Search for the cell housing the specified text and yield its (x, y) center coordinate. 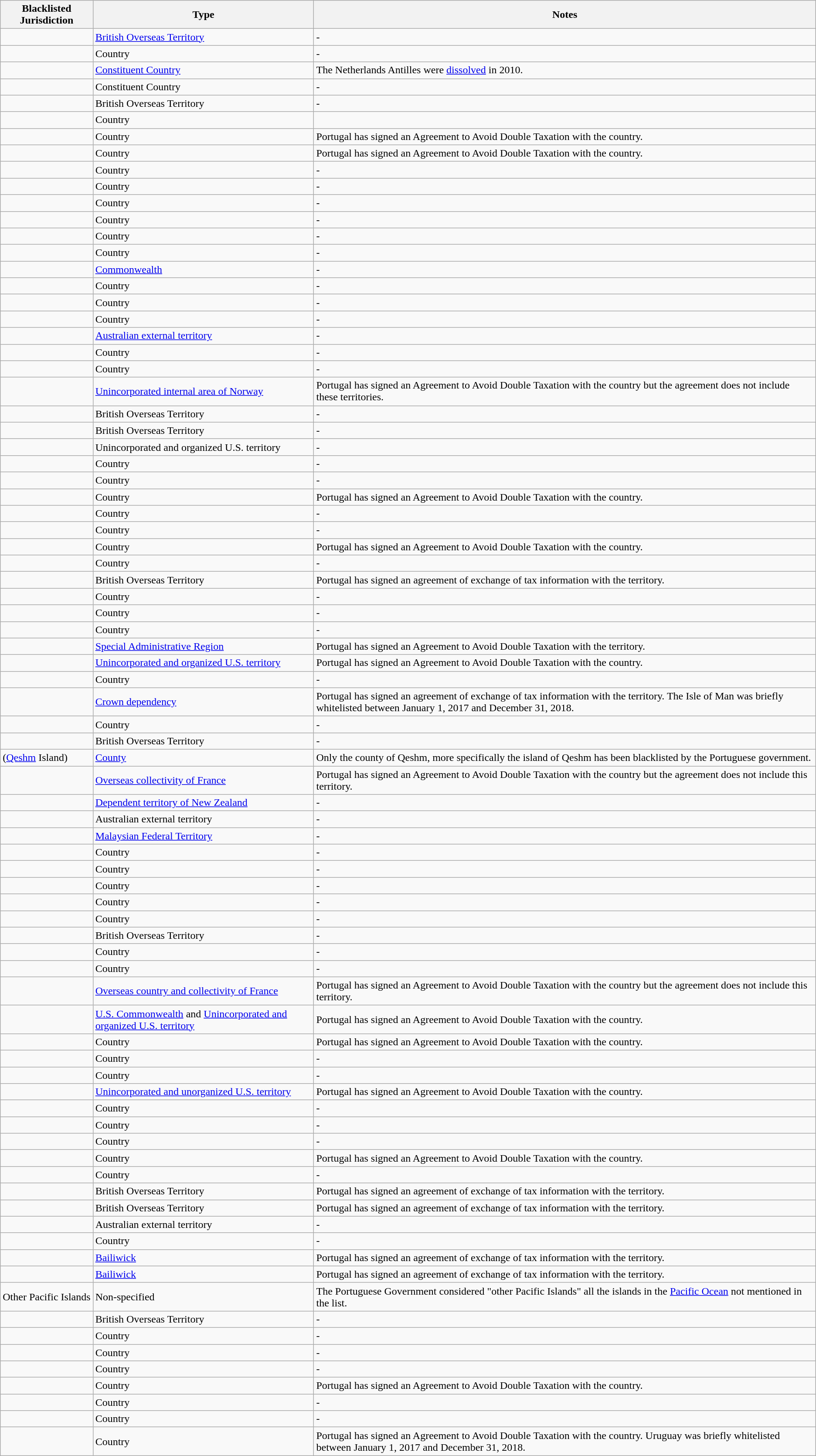
The Netherlands Antilles were dissolved in 2010. (565, 70)
Malaysian Federal Territory (203, 836)
Non-specified (203, 1297)
(Qeshm Island) (47, 757)
Crown dependency (203, 702)
Portugal has signed an Agreement to Avoid Double Taxation with the country but the agreement does not include these territories. (565, 392)
Blacklisted Jurisdiction (47, 15)
Only the county of Qeshm, more specifically the island of Qeshm has been blacklisted by the Portuguese government. (565, 757)
Dependent territory of New Zealand (203, 803)
Commonwealth (203, 269)
Unincorporated and unorganized U.S. territory (203, 1092)
Other Pacific Islands (47, 1297)
Overseas collectivity of France (203, 780)
Portugal has signed an Agreement to Avoid Double Taxation with the territory. (565, 646)
Type (203, 15)
Unincorporated internal area of Norway (203, 392)
Special Administrative Region (203, 646)
U.S. Commonwealth and Unincorporated and organized U.S. territory (203, 1020)
County (203, 757)
The Portuguese Government considered "other Pacific Islands" all the islands in the Pacific Ocean not mentioned in the list. (565, 1297)
Notes (565, 15)
Overseas country and collectivity of France (203, 991)
